Pinpoint the cell where the given text exists, returning its (x, y) midpoint coordinate. 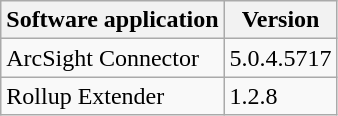
Rollup Extender (112, 96)
Version (280, 20)
1.2.8 (280, 96)
Software application (112, 20)
5.0.4.5717 (280, 58)
ArcSight Connector (112, 58)
